Return [x, y] of the center of cell containing provided text 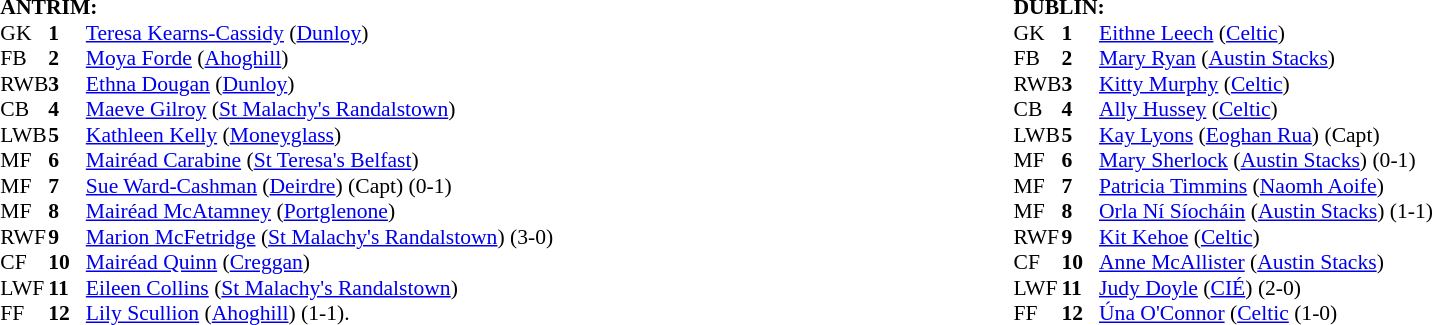
Maeve Gilroy (St Malachy's Randalstown) [320, 109]
Eileen Collins (St Malachy's Randalstown) [320, 288]
Mairéad Quinn (Creggan) [320, 263]
Kathleen Kelly (Moneyglass) [320, 135]
Ethna Dougan (Dunloy) [320, 84]
Mairéad Carabine (St Teresa's Belfast) [320, 161]
Moya Forde (Ahoghill) [320, 59]
Marion McFetridge (St Malachy's Randalstown) (3-0) [320, 237]
Teresa Kearns-Cassidy (Dunloy) [320, 33]
Sue Ward-Cashman (Deirdre) (Capt) (0-1) [320, 186]
Mairéad McAtamney (Portglenone) [320, 211]
